Capture the cell that displays the provided text and extract its [x, y] central coordinate. 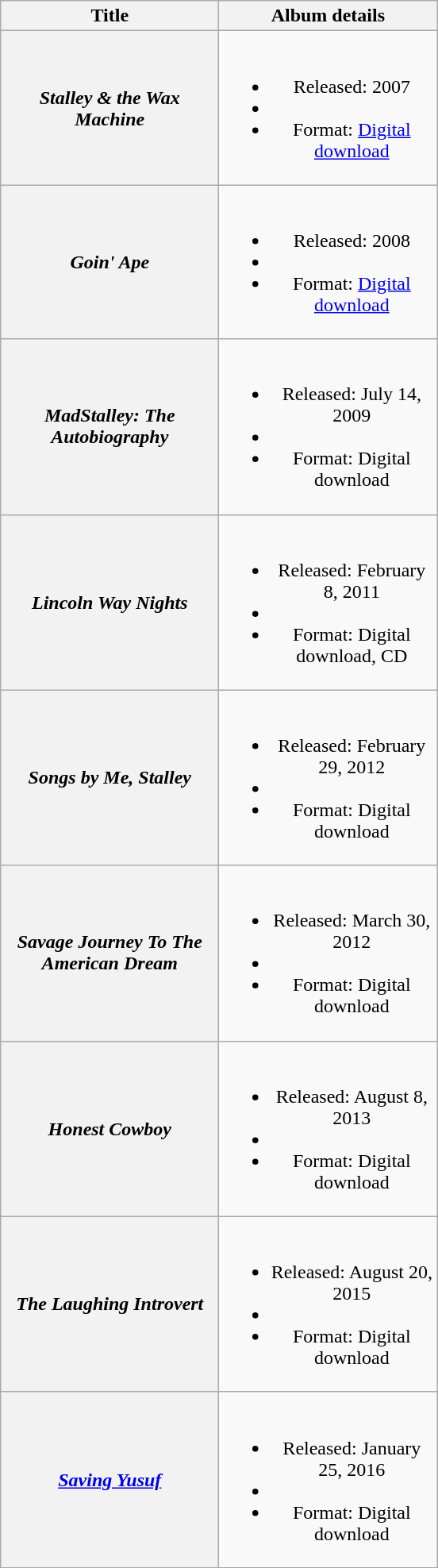
MadStalley: The Autobiography [109, 427]
Songs by Me, Stalley [109, 778]
Album details [328, 16]
Goin' Ape [109, 262]
Released: February 8, 2011Format: Digital download, CD [328, 602]
The Laughing Introvert [109, 1304]
Title [109, 16]
Released: February 29, 2012Format: Digital download [328, 778]
Released: August 20, 2015Format: Digital download [328, 1304]
Saving Yusuf [109, 1480]
Released: January 25, 2016Format: Digital download [328, 1480]
Released: 2008Format: Digital download [328, 262]
Lincoln Way Nights [109, 602]
Honest Cowboy [109, 1129]
Savage Journey To The American Dream [109, 953]
Released: March 30, 2012Format: Digital download [328, 953]
Released: July 14, 2009Format: Digital download [328, 427]
Released: August 8, 2013Format: Digital download [328, 1129]
Released: 2007Format: Digital download [328, 108]
Stalley & the Wax Machine [109, 108]
